Find where the given text appears and provide that cell's center as (X, Y) coordinate. 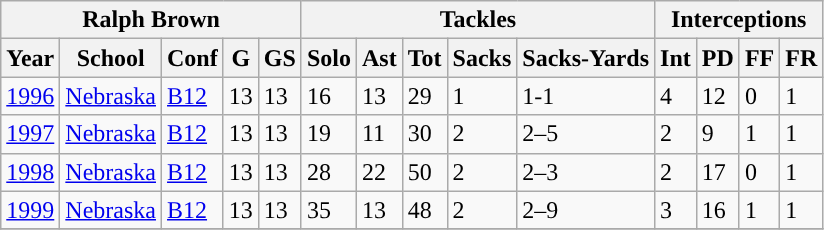
Ralph Brown (152, 20)
FF (759, 58)
1998 (30, 172)
Conf (193, 58)
35 (328, 210)
FR (802, 58)
30 (424, 134)
48 (424, 210)
GS (280, 58)
19 (328, 134)
29 (424, 96)
2–9 (586, 210)
Tot (424, 58)
50 (424, 172)
Ast (379, 58)
2–3 (586, 172)
1-1 (586, 96)
17 (718, 172)
22 (379, 172)
Int (676, 58)
4 (676, 96)
1997 (30, 134)
PD (718, 58)
3 (676, 210)
1999 (30, 210)
28 (328, 172)
Interceptions (739, 20)
Tackles (478, 20)
Sacks (482, 58)
2–5 (586, 134)
School (111, 58)
Sacks-Yards (586, 58)
G (240, 58)
9 (718, 134)
11 (379, 134)
1996 (30, 96)
Year (30, 58)
Solo (328, 58)
12 (718, 96)
